Detect which cell encompasses the target text, then output its (X, Y) center coordinate. 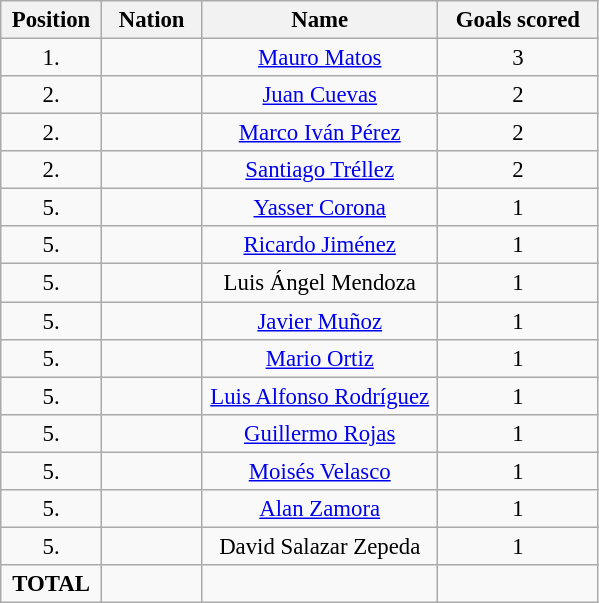
Luis Alfonso Rodríguez (320, 396)
Yasser Corona (320, 208)
Goals scored (518, 20)
Juan Cuevas (320, 95)
Ricardo Jiménez (320, 245)
TOTAL (52, 584)
Marco Iván Pérez (320, 133)
1. (52, 58)
Mario Ortiz (320, 358)
Mauro Matos (320, 58)
Alan Zamora (320, 509)
David Salazar Zepeda (320, 546)
Guillermo Rojas (320, 433)
Santiago Tréllez (320, 170)
Name (320, 20)
Luis Ángel Mendoza (320, 283)
3 (518, 58)
Moisés Velasco (320, 471)
Javier Muñoz (320, 321)
Position (52, 20)
Nation (152, 20)
